Identify which cell holds the provided text, then report its (x, y) central coordinate. 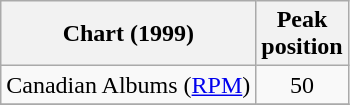
50 (302, 85)
Canadian Albums (RPM) (128, 85)
Chart (1999) (128, 34)
Peakposition (302, 34)
